Find where the given text appears and provide that cell's center as (x, y) coordinate. 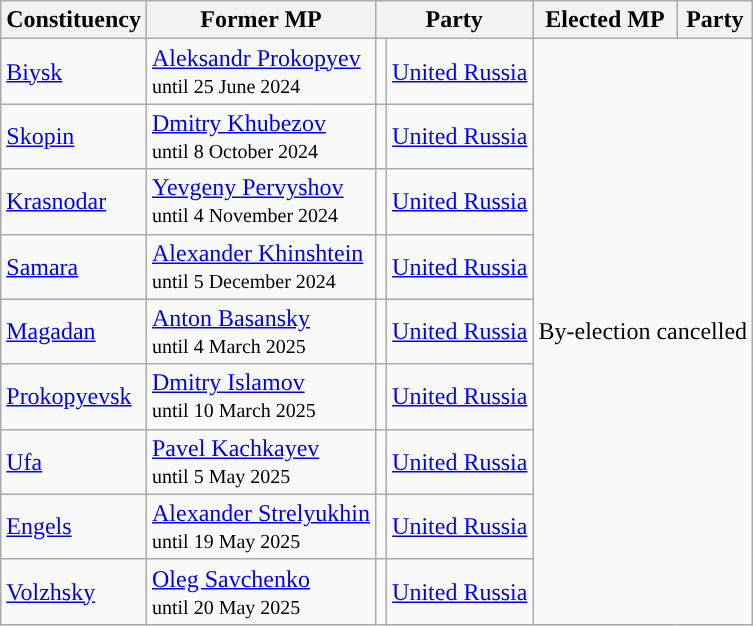
Dmitry Islamov until 10 March 2025 (260, 396)
Elected MP (605, 20)
Alexander Khinshtein until 5 December 2024 (260, 266)
By-election cancelled (643, 332)
Ufa (74, 462)
Alexander Strelyukhin until 19 May 2025 (260, 526)
Krasnodar (74, 202)
Oleg Savchenko until 20 May 2025 (260, 592)
Former MP (260, 20)
Biysk (74, 72)
Constituency (74, 20)
Anton Basansky until 4 March 2025 (260, 332)
Engels (74, 526)
Volzhsky (74, 592)
Pavel Kachkayev until 5 May 2025 (260, 462)
Prokopyevsk (74, 396)
Samara (74, 266)
Yevgeny Pervyshov until 4 November 2024 (260, 202)
Magadan (74, 332)
Dmitry Khubezov until 8 October 2024 (260, 136)
Aleksandr Prokopyev until 25 June 2024 (260, 72)
Skopin (74, 136)
